Capture the cell that displays the provided text and extract its (X, Y) central coordinate. 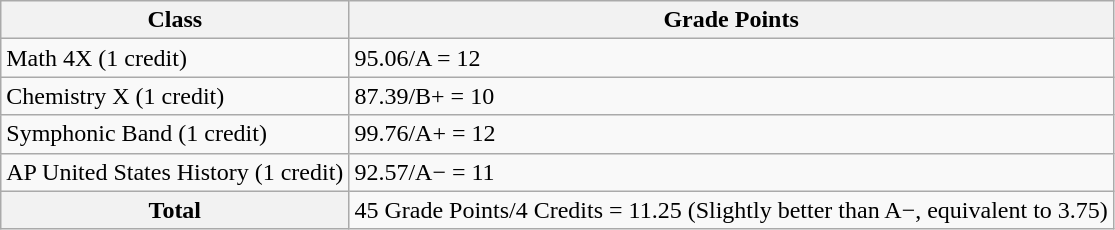
Total (175, 210)
99.76/A+ = 12 (731, 134)
95.06/A = 12 (731, 58)
Grade Points (731, 20)
87.39/B+ = 10 (731, 96)
Chemistry X (1 credit) (175, 96)
Math 4X (1 credit) (175, 58)
AP United States History (1 credit) (175, 172)
92.57/A− = 11 (731, 172)
Class (175, 20)
Symphonic Band (1 credit) (175, 134)
45 Grade Points/4 Credits = 11.25 (Slightly better than A−, equivalent to 3.75) (731, 210)
